Determine the (X, Y) coordinate at the center of the cell enclosing the given text.  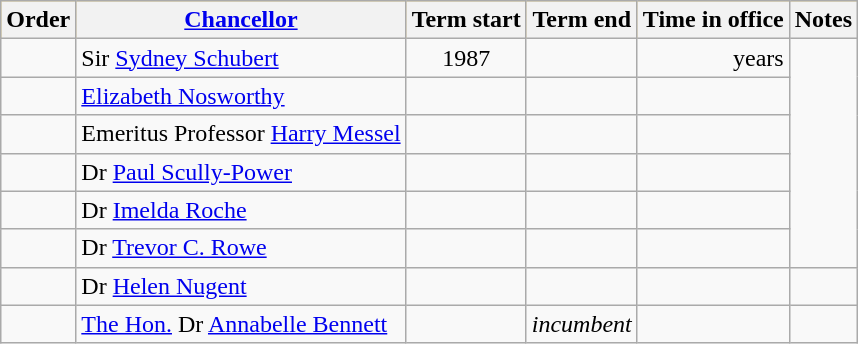
Dr Imelda Roche (241, 210)
Elizabeth Nosworthy (241, 96)
Term start (466, 20)
incumbent (582, 324)
Sir Sydney Schubert (241, 58)
Emeritus Professor Harry Messel (241, 134)
Order (38, 20)
Dr Helen Nugent (241, 286)
Term end (582, 20)
Dr Trevor C. Rowe (241, 248)
The Hon. Dr Annabelle Bennett (241, 324)
Time in office (713, 20)
Dr Paul Scully-Power (241, 172)
Notes (823, 20)
1987 (466, 58)
years (713, 58)
Chancellor (241, 20)
